Search for the cell housing the specified text and yield its (x, y) center coordinate. 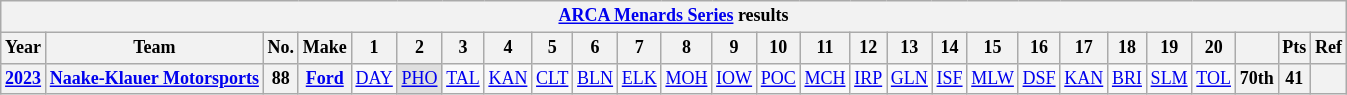
CLT (552, 78)
TAL (463, 78)
SLM (1169, 78)
1 (374, 48)
9 (734, 48)
IRP (868, 78)
No. (280, 48)
POC (778, 78)
Make (324, 48)
19 (1169, 48)
4 (508, 48)
IOW (734, 78)
MCH (825, 78)
20 (1214, 48)
MOH (686, 78)
Ford (324, 78)
2 (420, 48)
18 (1128, 48)
TOL (1214, 78)
Team (154, 48)
5 (552, 48)
ISF (950, 78)
Ref (1329, 48)
3 (463, 48)
14 (950, 48)
Pts (1294, 48)
MLW (992, 78)
88 (280, 78)
BLN (596, 78)
8 (686, 48)
DSF (1039, 78)
11 (825, 48)
GLN (910, 78)
70th (1256, 78)
17 (1084, 48)
ARCA Menards Series results (674, 16)
Naake-Klauer Motorsports (154, 78)
7 (639, 48)
Year (24, 48)
BRI (1128, 78)
ELK (639, 78)
41 (1294, 78)
6 (596, 48)
DAY (374, 78)
12 (868, 48)
13 (910, 48)
2023 (24, 78)
10 (778, 48)
15 (992, 48)
16 (1039, 48)
PHO (420, 78)
